Provide the (x, y) coordinate of the cell's center where the given text is located.  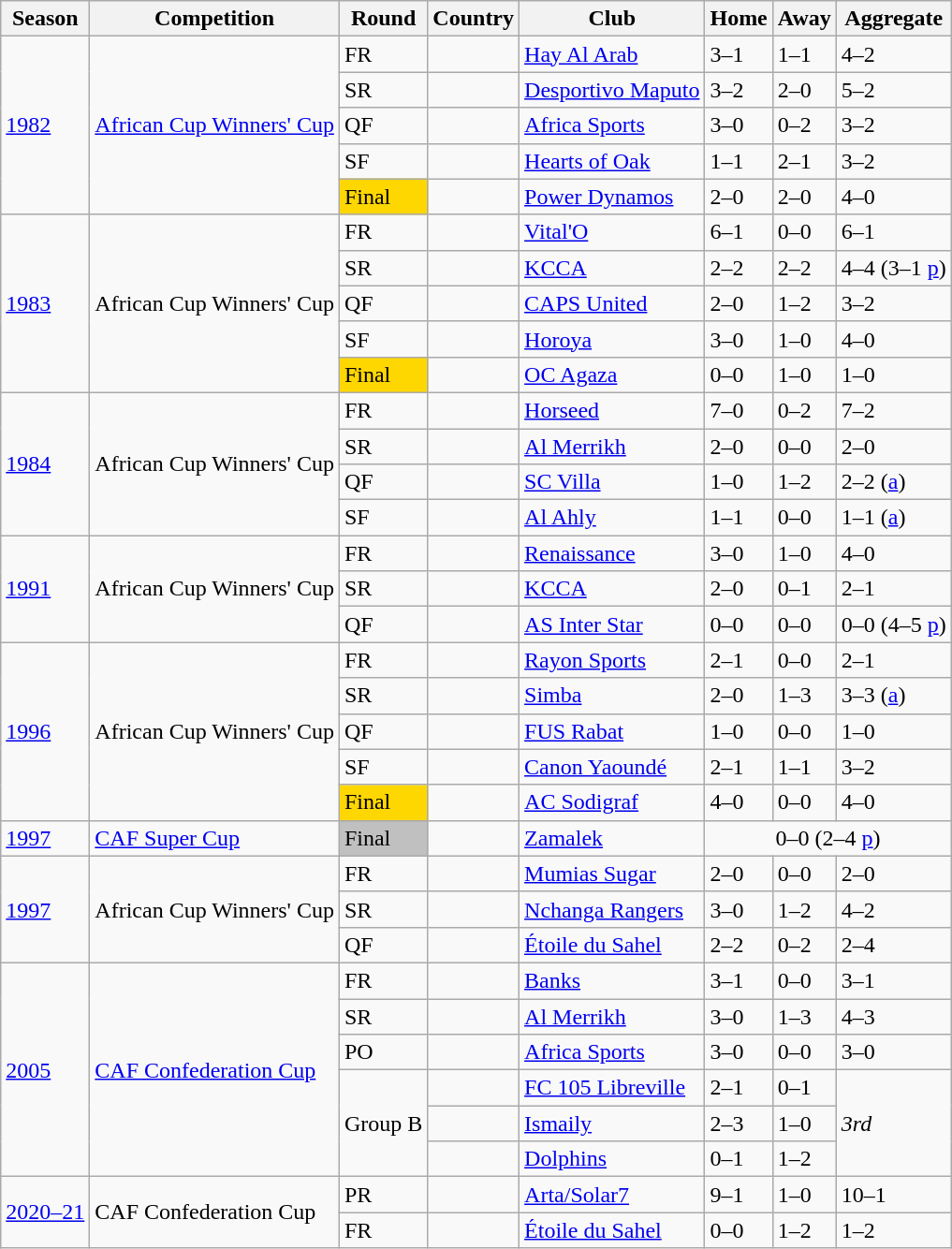
1983 (45, 303)
Rayon Sports (612, 660)
9–1 (739, 1195)
1996 (45, 731)
SC Villa (612, 482)
Renaissance (612, 553)
OC Agaza (612, 375)
Al Ahly (612, 518)
4–4 (3–1 p) (893, 268)
CAF Super Cup (215, 838)
7–2 (893, 410)
1–1 (a) (893, 518)
FUS Rabat (612, 731)
2–4 (893, 945)
3rd (893, 1124)
Hearts of Oak (612, 161)
AC Sodigraf (612, 802)
Dolphins (612, 1159)
10–1 (893, 1195)
2–2 (a) (893, 482)
Country (474, 19)
2005 (45, 1069)
AS Inter Star (612, 624)
Banks (612, 980)
Group B (383, 1124)
Horoya (612, 339)
Round (383, 19)
7–0 (739, 410)
PO (383, 1052)
Away (804, 19)
1991 (45, 589)
FC 105 Libreville (612, 1088)
3–3 (a) (893, 696)
5–2 (893, 90)
Horseed (612, 410)
Home (739, 19)
Ismaily (612, 1124)
Desportivo Maputo (612, 90)
2020–21 (45, 1212)
Simba (612, 696)
Nchanga Rangers (612, 909)
Club (612, 19)
CAPS United (612, 303)
Competition (215, 19)
Arta/Solar7 (612, 1195)
Power Dynamos (612, 197)
Hay Al Arab (612, 54)
1984 (45, 463)
Vital'O (612, 232)
2–3 (739, 1124)
Mumias Sugar (612, 874)
0–0 (2–4 p) (828, 838)
1982 (45, 125)
Season (45, 19)
PR (383, 1195)
0–0 (4–5 p) (893, 624)
Aggregate (893, 19)
4–3 (893, 1016)
Zamalek (612, 838)
Canon Yaoundé (612, 767)
